Extract the (X, Y) coordinate from the center of the cell holding the provided text.  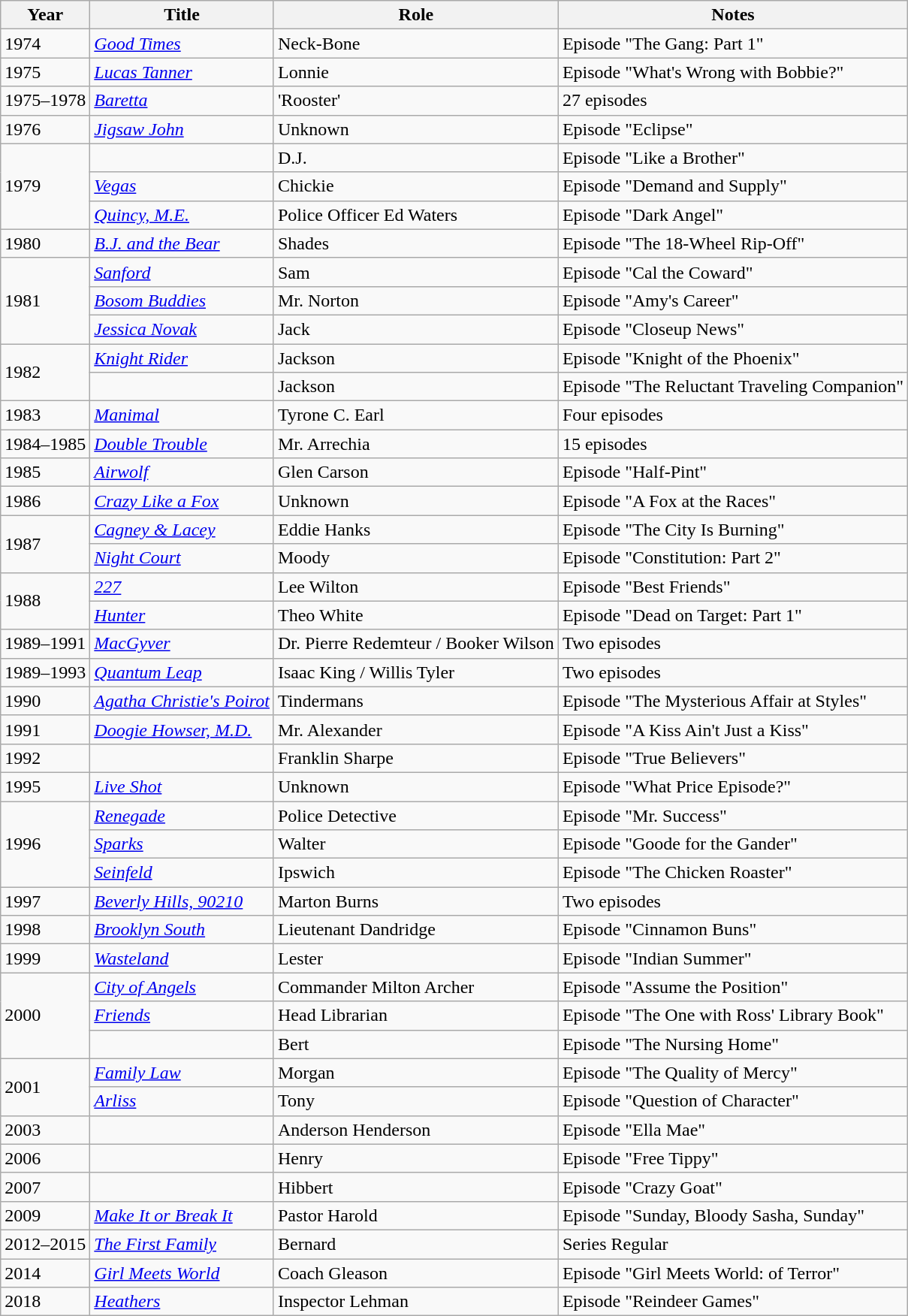
Ipswich (416, 873)
Moody (416, 558)
Title (182, 15)
Episode "Crazy Goat" (733, 1187)
Episode "What's Wrong with Bobbie?" (733, 72)
Dr. Pierre Redemteur / Booker Wilson (416, 644)
2012–2015 (45, 1244)
27 episodes (733, 101)
Episode "Free Tippy" (733, 1158)
Double Trouble (182, 444)
Bert (416, 1044)
Bernard (416, 1244)
Tindermans (416, 701)
2003 (45, 1130)
2009 (45, 1215)
Role (416, 15)
D.J. (416, 158)
Lester (416, 958)
Episode "Best Friends" (733, 587)
Neck-Bone (416, 44)
Episode "Assume the Position" (733, 987)
Episode "The One with Ross' Library Book" (733, 1016)
Friends (182, 1016)
Episode "A Fox at the Races" (733, 501)
1975–1978 (45, 101)
Episode "The Quality of Mercy" (733, 1073)
Knight Rider (182, 358)
Jigsaw John (182, 129)
Quincy, M.E. (182, 215)
Episode "Cinnamon Buns" (733, 930)
Crazy Like a Fox (182, 501)
Baretta (182, 101)
MacGyver (182, 644)
1989–1993 (45, 672)
Good Times (182, 44)
Episode "Like a Brother" (733, 158)
2007 (45, 1187)
Glen Carson (416, 472)
Episode "Mr. Success" (733, 815)
Lieutenant Dandridge (416, 930)
Sanford (182, 272)
Year (45, 15)
1983 (45, 415)
Walter (416, 844)
2000 (45, 1016)
1989–1991 (45, 644)
Cagney & Lacey (182, 530)
Episode "Dead on Target: Part 1" (733, 615)
Jessica Novak (182, 329)
Episode "Question of Character" (733, 1101)
'Rooster' (416, 101)
Mr. Alexander (416, 729)
Brooklyn South (182, 930)
Jack (416, 329)
Marton Burns (416, 901)
Episode "Half-Pint" (733, 472)
1976 (45, 129)
Episode "The City Is Burning" (733, 530)
Episode "Girl Meets World: of Terror" (733, 1273)
1988 (45, 601)
Episode "True Believers" (733, 758)
Notes (733, 15)
15 episodes (733, 444)
Four episodes (733, 415)
Episode "A Kiss Ain't Just a Kiss" (733, 729)
Quantum Leap (182, 672)
1975 (45, 72)
Manimal (182, 415)
Episode "Demand and Supply" (733, 186)
Lucas Tanner (182, 72)
Hibbert (416, 1187)
Episode "The Gang: Part 1" (733, 44)
Episode "The Reluctant Traveling Companion" (733, 387)
Anderson Henderson (416, 1130)
Isaac King / Willis Tyler (416, 672)
1982 (45, 373)
Tony (416, 1101)
Episode "The 18-Wheel Rip-Off" (733, 243)
Episode "Indian Summer" (733, 958)
227 (182, 587)
Sparks (182, 844)
Chickie (416, 186)
1999 (45, 958)
Henry (416, 1158)
Renegade (182, 815)
2001 (45, 1087)
Episode "Knight of the Phoenix" (733, 358)
1995 (45, 786)
Lee Wilton (416, 587)
Airwolf (182, 472)
Live Shot (182, 786)
1998 (45, 930)
Morgan (416, 1073)
Commander Milton Archer (416, 987)
B.J. and the Bear (182, 243)
Episode "The Mysterious Affair at Styles" (733, 701)
Episode "Ella Mae" (733, 1130)
1974 (45, 44)
Tyrone C. Earl (416, 415)
Hunter (182, 615)
Girl Meets World (182, 1273)
1984–1985 (45, 444)
Episode "Cal the Coward" (733, 272)
Doogie Howser, M.D. (182, 729)
Head Librarian (416, 1016)
Episode "The Chicken Roaster" (733, 873)
1992 (45, 758)
Episode "Reindeer Games" (733, 1302)
Episode "The Nursing Home" (733, 1044)
Inspector Lehman (416, 1302)
2018 (45, 1302)
Episode "Closeup News" (733, 329)
Heathers (182, 1302)
Episode "Constitution: Part 2" (733, 558)
Franklin Sharpe (416, 758)
Pastor Harold (416, 1215)
Sam (416, 272)
Mr. Arrechia (416, 444)
Episode "Sunday, Bloody Sasha, Sunday" (733, 1215)
Series Regular (733, 1244)
Wasteland (182, 958)
Eddie Hanks (416, 530)
2014 (45, 1273)
Agatha Christie's Poirot (182, 701)
Mr. Norton (416, 300)
1981 (45, 300)
2006 (45, 1158)
The First Family (182, 1244)
Lonnie (416, 72)
1980 (45, 243)
Episode "Goode for the Gander" (733, 844)
City of Angels (182, 987)
1979 (45, 186)
Police Officer Ed Waters (416, 215)
Police Detective (416, 815)
1987 (45, 544)
Bosom Buddies (182, 300)
1985 (45, 472)
Episode "Eclipse" (733, 129)
1997 (45, 901)
Theo White (416, 615)
Make It or Break It (182, 1215)
1996 (45, 844)
Seinfeld (182, 873)
Episode "Dark Angel" (733, 215)
Vegas (182, 186)
Coach Gleason (416, 1273)
1991 (45, 729)
Night Court (182, 558)
Arliss (182, 1101)
Family Law (182, 1073)
Shades (416, 243)
Episode "What Price Episode?" (733, 786)
Episode "Amy's Career" (733, 300)
1990 (45, 701)
Beverly Hills, 90210 (182, 901)
1986 (45, 501)
